Search for the cell housing the specified text and yield its (x, y) center coordinate. 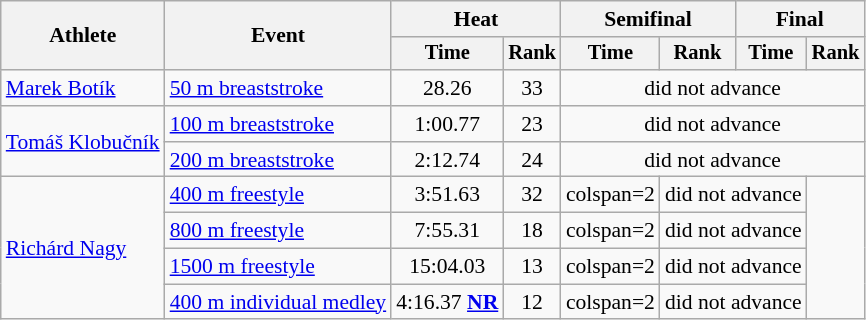
Richárd Nagy (83, 248)
12 (532, 302)
24 (532, 160)
33 (532, 88)
15:04.03 (447, 267)
32 (532, 195)
400 m freestyle (278, 195)
200 m breaststroke (278, 160)
3:51.63 (447, 195)
Event (278, 36)
Marek Botík (83, 88)
1500 m freestyle (278, 267)
18 (532, 231)
Heat (476, 19)
13 (532, 267)
400 m individual medley (278, 302)
1:00.77 (447, 124)
4:16.37 NR (447, 302)
800 m freestyle (278, 231)
7:55.31 (447, 231)
Tomáš Klobučník (83, 142)
2:12.74 (447, 160)
100 m breaststroke (278, 124)
Semifinal (648, 19)
Final (800, 19)
23 (532, 124)
28.26 (447, 88)
50 m breaststroke (278, 88)
Athlete (83, 36)
